Search for the cell housing the specified text and yield its [X, Y] center coordinate. 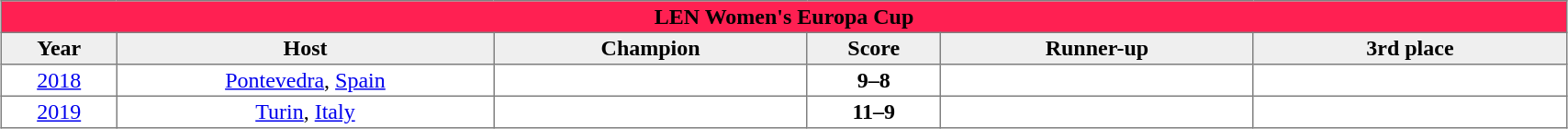
2019 [59, 111]
Year [59, 48]
LEN Women's Europa Cup [784, 17]
Champion [650, 48]
Score [874, 48]
Pontevedra, Spain [305, 80]
Host [305, 48]
11–9 [874, 111]
3rd place [1410, 48]
Runner-up [1096, 48]
2018 [59, 80]
Turin, Italy [305, 111]
9–8 [874, 80]
